Extract the (x, y) coordinate from the center of the cell holding the provided text.  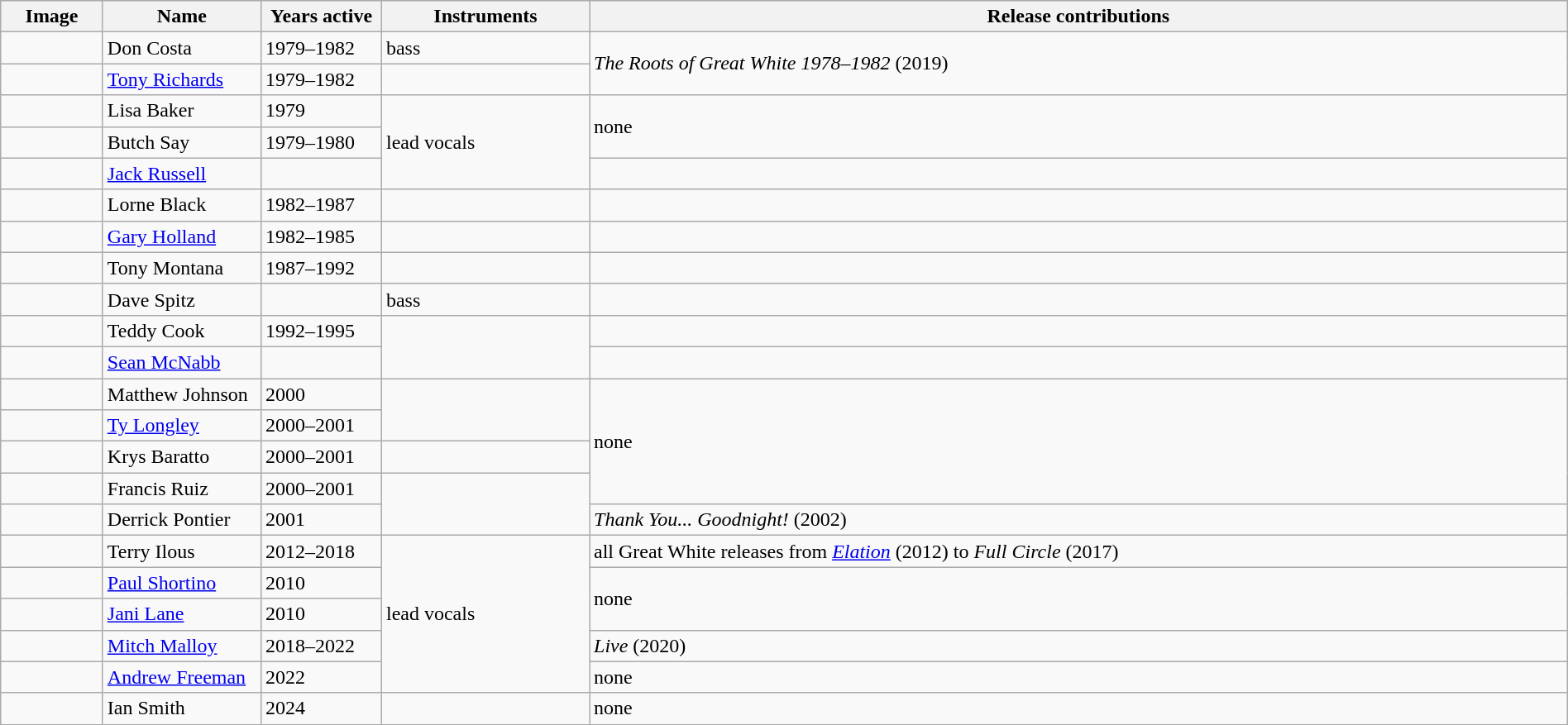
Teddy Cook (182, 331)
1979 (321, 111)
1987–1992 (321, 268)
Instruments (485, 17)
1992–1995 (321, 331)
2000 (321, 394)
Krys Baratto (182, 457)
2018–2022 (321, 646)
Tony Richards (182, 79)
Jack Russell (182, 174)
The Roots of Great White 1978–1982 (2019) (1078, 64)
1979–1980 (321, 142)
Mitch Malloy (182, 646)
Lisa Baker (182, 111)
1982–1987 (321, 205)
2012–2018 (321, 551)
2001 (321, 520)
Francis Ruiz (182, 489)
1982–1985 (321, 236)
2024 (321, 708)
Jani Lane (182, 614)
Don Costa (182, 48)
2022 (321, 677)
Butch Say (182, 142)
all Great White releases from Elation (2012) to Full Circle (2017) (1078, 551)
Andrew Freeman (182, 677)
Derrick Pontier (182, 520)
Release contributions (1078, 17)
Gary Holland (182, 236)
Ty Longley (182, 426)
Matthew Johnson (182, 394)
Dave Spitz (182, 299)
Ian Smith (182, 708)
Years active (321, 17)
Thank You... Goodnight! (2002) (1078, 520)
Paul Shortino (182, 583)
Sean McNabb (182, 362)
Lorne Black (182, 205)
Live (2020) (1078, 646)
Image (52, 17)
Terry Ilous (182, 551)
Tony Montana (182, 268)
Name (182, 17)
